Detect which cell encompasses the target text, then output its (x, y) center coordinate. 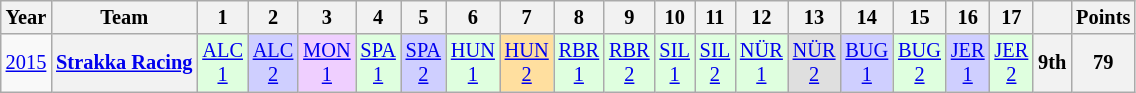
14 (866, 17)
NÜR1 (762, 63)
12 (762, 17)
7 (527, 17)
15 (920, 17)
8 (579, 17)
9th (1052, 63)
2 (273, 17)
SPA1 (378, 63)
3 (326, 17)
MON1 (326, 63)
HUN1 (473, 63)
BUG1 (866, 63)
SPA2 (424, 63)
2015 (26, 63)
Points (1103, 17)
Year (26, 17)
SIL1 (675, 63)
13 (814, 17)
RBR2 (629, 63)
SIL2 (715, 63)
Team (124, 17)
ALC2 (273, 63)
BUG2 (920, 63)
Strakka Racing (124, 63)
9 (629, 17)
16 (968, 17)
5 (424, 17)
JER2 (1012, 63)
RBR1 (579, 63)
NÜR2 (814, 63)
11 (715, 17)
17 (1012, 17)
JER1 (968, 63)
6 (473, 17)
79 (1103, 63)
HUN2 (527, 63)
4 (378, 17)
10 (675, 17)
1 (222, 17)
ALC1 (222, 63)
